Pinpoint the cell where the given text exists, returning its (X, Y) midpoint coordinate. 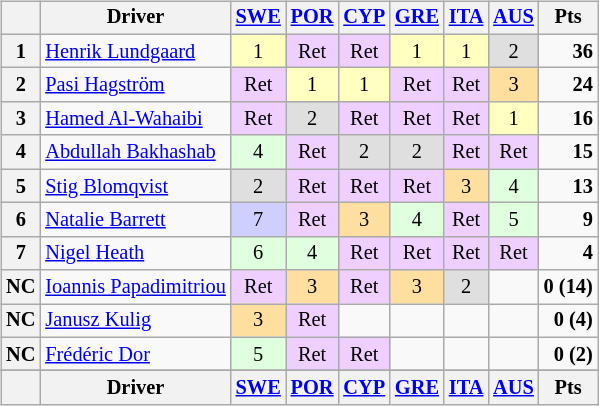
Abdullah Bakhashab (135, 152)
Henrik Lundgaard (135, 51)
Janusz Kulig (135, 321)
13 (568, 186)
0 (14) (568, 287)
Frédéric Dor (135, 354)
24 (568, 85)
Stig Blomqvist (135, 186)
Nigel Heath (135, 253)
0 (4) (568, 321)
Natalie Barrett (135, 220)
Hamed Al-Wahaibi (135, 119)
9 (568, 220)
Ioannis Papadimitriou (135, 287)
Pasi Hagström (135, 85)
16 (568, 119)
36 (568, 51)
15 (568, 152)
0 (2) (568, 354)
